Capture the cell that displays the provided text and extract its [x, y] central coordinate. 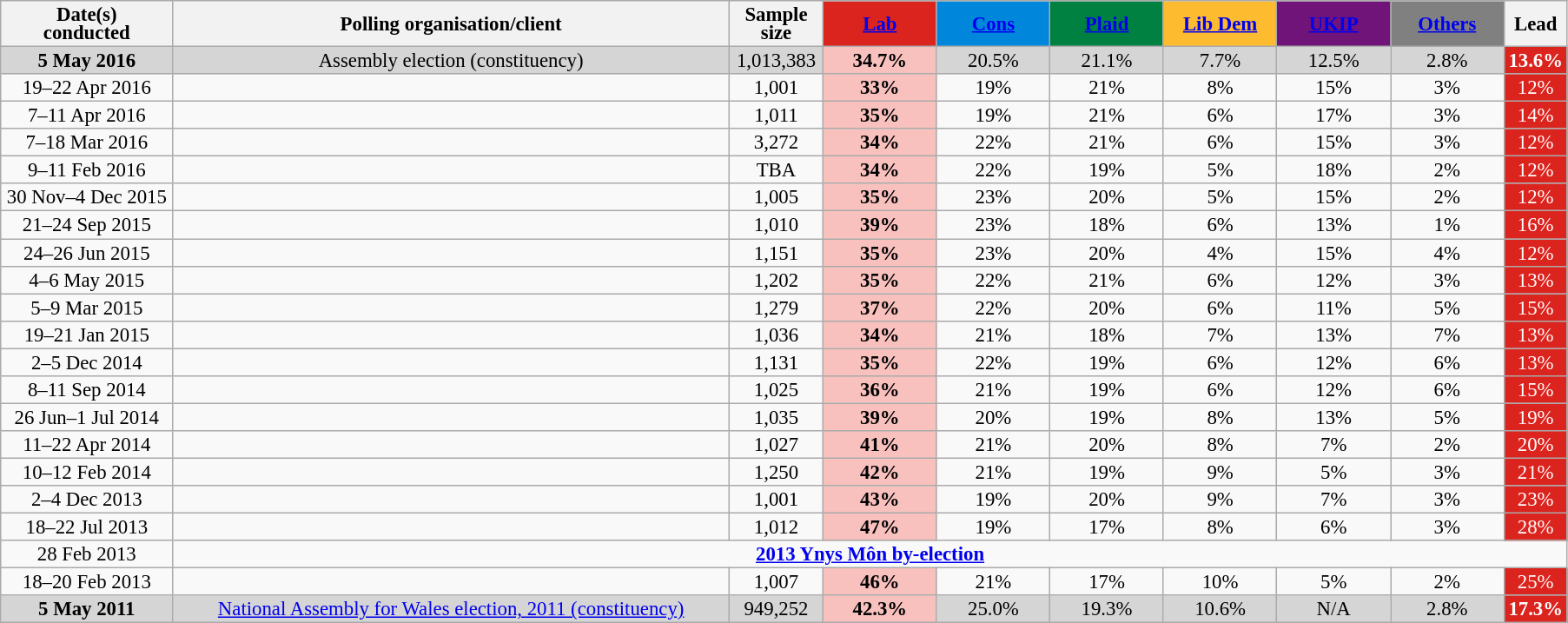
N/A [1334, 609]
21.1% [1107, 61]
42% [881, 472]
Assembly election (constituency) [452, 61]
5 May 2011 [87, 609]
26 Jun–1 Jul 2014 [87, 417]
4–6 May 2015 [87, 280]
11–22 Apr 2014 [87, 445]
Others [1447, 24]
1,013,383 [776, 61]
National Assembly for Wales election, 2011 (constituency) [452, 609]
33% [881, 88]
24–26 Jun 2015 [87, 253]
Sample size [776, 24]
19.3% [1107, 609]
Lib Dem [1220, 24]
2013 Ynys Môn by-election [870, 554]
43% [881, 500]
11% [1334, 308]
1% [1447, 225]
1,005 [776, 198]
1,011 [776, 116]
949,252 [776, 609]
7–11 Apr 2016 [87, 116]
3,272 [776, 142]
10% [1220, 582]
UKIP [1334, 24]
Lead [1536, 24]
7.7% [1220, 61]
Polling organisation/client [452, 24]
1,131 [776, 362]
1,007 [776, 582]
37% [881, 308]
Lab [881, 24]
2–4 Dec 2013 [87, 500]
1,202 [776, 280]
Plaid [1107, 24]
14% [1536, 116]
1,010 [776, 225]
21–24 Sep 2015 [87, 225]
1,027 [776, 445]
41% [881, 445]
8–11 Sep 2014 [87, 390]
5 May 2016 [87, 61]
36% [881, 390]
TBA [776, 170]
Date(s)conducted [87, 24]
1,035 [776, 417]
17.3% [1536, 609]
28% [1536, 527]
10–12 Feb 2014 [87, 472]
5–9 Mar 2015 [87, 308]
1,279 [776, 308]
1,036 [776, 335]
1,012 [776, 527]
9–11 Feb 2016 [87, 170]
2–5 Dec 2014 [87, 362]
18–22 Jul 2013 [87, 527]
25% [1536, 582]
19–21 Jan 2015 [87, 335]
34.7% [881, 61]
1,250 [776, 472]
Cons [994, 24]
47% [881, 527]
20.5% [994, 61]
7–18 Mar 2016 [87, 142]
46% [881, 582]
16% [1536, 225]
25.0% [994, 609]
30 Nov–4 Dec 2015 [87, 198]
10.6% [1220, 609]
42.3% [881, 609]
13.6% [1536, 61]
12.5% [1334, 61]
19–22 Apr 2016 [87, 88]
18–20 Feb 2013 [87, 582]
1,025 [776, 390]
28 Feb 2013 [87, 554]
1,151 [776, 253]
